Search for the cell housing the specified text and yield its [x, y] center coordinate. 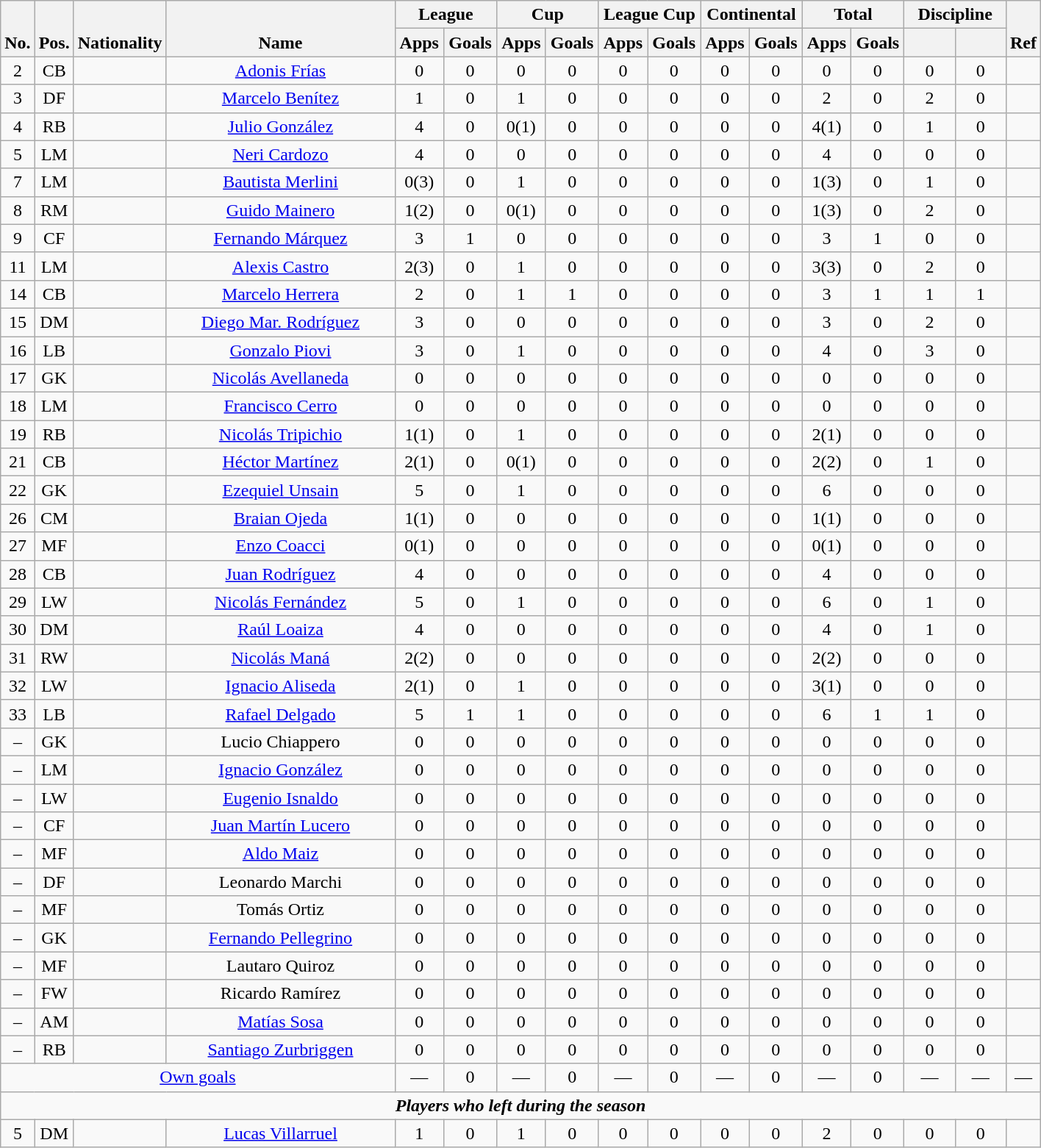
Lucas Villarruel [281, 1133]
Lautaro Quiroz [281, 966]
19 [18, 434]
16 [18, 351]
21 [18, 462]
1(2) [419, 210]
28 [18, 574]
0(3) [419, 182]
Total [853, 15]
Ignacio Aliseda [281, 686]
33 [18, 714]
Ricardo Ramírez [281, 994]
Tomás Ortiz [281, 910]
Diego Mar. Rodríguez [281, 322]
22 [18, 490]
Nicolás Avellaneda [281, 379]
9 [18, 238]
Braian Ojeda [281, 518]
31 [18, 658]
Lucio Chiappero [281, 742]
Nationality [120, 29]
18 [18, 406]
Cup [548, 15]
4(1) [826, 126]
CM [54, 518]
Players who left during the season [520, 1105]
Nicolás Tripichio [281, 434]
Héctor Martínez [281, 462]
Aldo Maiz [281, 854]
AM [54, 1022]
Leonardo Marchi [281, 882]
Fernando Pellegrino [281, 938]
Ignacio González [281, 769]
3(3) [826, 266]
8 [18, 210]
14 [18, 294]
Juan Martín Lucero [281, 826]
Name [281, 29]
Discipline [956, 15]
Matías Sosa [281, 1022]
3(1) [826, 686]
Juan Rodríguez [281, 574]
Marcelo Herrera [281, 294]
11 [18, 266]
32 [18, 686]
Ezequiel Unsain [281, 490]
Rafael Delgado [281, 714]
26 [18, 518]
27 [18, 546]
League [446, 15]
Continental [751, 15]
Ref [1023, 29]
No. [18, 29]
Nicolás Maná [281, 658]
Pos. [54, 29]
RW [54, 658]
Santiago Zurbriggen [281, 1050]
Alexis Castro [281, 266]
17 [18, 379]
Enzo Coacci [281, 546]
Francisco Cerro [281, 406]
30 [18, 630]
Own goals [198, 1077]
Adonis Frías [281, 71]
2(3) [419, 266]
7 [18, 182]
Gonzalo Piovi [281, 351]
RM [54, 210]
Raúl Loaiza [281, 630]
Guido Mainero [281, 210]
Eugenio Isnaldo [281, 797]
29 [18, 602]
Bautista Merlini [281, 182]
Fernando Márquez [281, 238]
Marcelo Benítez [281, 98]
Neri Cardozo [281, 154]
Nicolás Fernández [281, 602]
15 [18, 322]
FW [54, 994]
Julio González [281, 126]
League Cup [650, 15]
